Locate the cell with the specified text and output its (x, y) center coordinate. 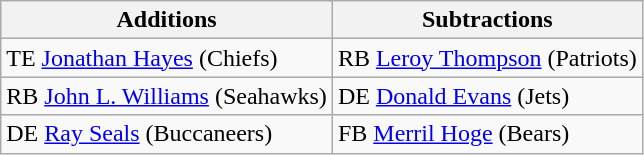
TE Jonathan Hayes (Chiefs) (167, 58)
FB Merril Hoge (Bears) (487, 134)
DE Ray Seals (Buccaneers) (167, 134)
Subtractions (487, 20)
RB Leroy Thompson (Patriots) (487, 58)
RB John L. Williams (Seahawks) (167, 96)
DE Donald Evans (Jets) (487, 96)
Additions (167, 20)
